Locate the cell with the specified text and output its [x, y] center coordinate. 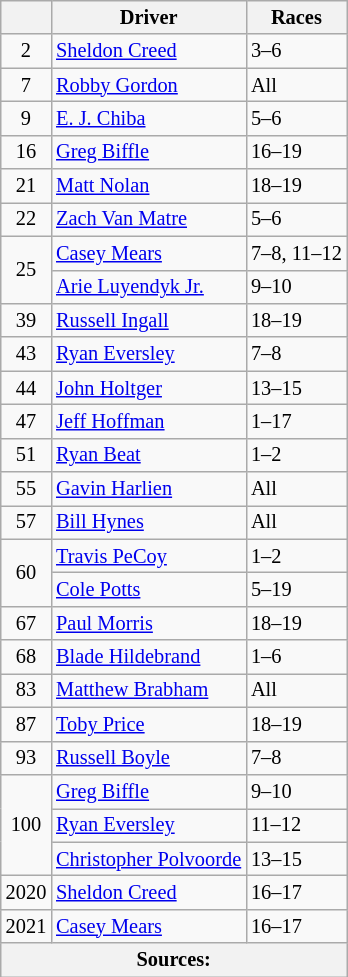
93 [26, 758]
Races [296, 17]
60 [26, 572]
3–6 [296, 51]
Travis PeCoy [148, 556]
Paul Morris [148, 623]
1–6 [296, 657]
22 [26, 219]
Gavin Harlien [148, 489]
11–12 [296, 825]
2020 [26, 892]
7 [26, 85]
Bill Hynes [148, 522]
E. J. Chiba [148, 118]
1–17 [296, 421]
39 [26, 320]
Matt Nolan [148, 186]
Christopher Polvoorde [148, 859]
Driver [148, 17]
Ryan Beat [148, 455]
25 [26, 270]
44 [26, 388]
68 [26, 657]
51 [26, 455]
Russell Boyle [148, 758]
5–19 [296, 589]
Sources: [174, 960]
47 [26, 421]
57 [26, 522]
83 [26, 690]
Cole Potts [148, 589]
Jeff Hoffman [148, 421]
Robby Gordon [148, 85]
Blade Hildebrand [148, 657]
9 [26, 118]
16–19 [296, 152]
2021 [26, 926]
Toby Price [148, 724]
Zach Van Matre [148, 219]
87 [26, 724]
43 [26, 354]
67 [26, 623]
21 [26, 186]
100 [26, 824]
16 [26, 152]
55 [26, 489]
Russell Ingall [148, 320]
Arie Luyendyk Jr. [148, 287]
John Holtger [148, 388]
7–8, 11–12 [296, 253]
Matthew Brabham [148, 690]
2 [26, 51]
